Detect which cell encompasses the target text, then output its [x, y] center coordinate. 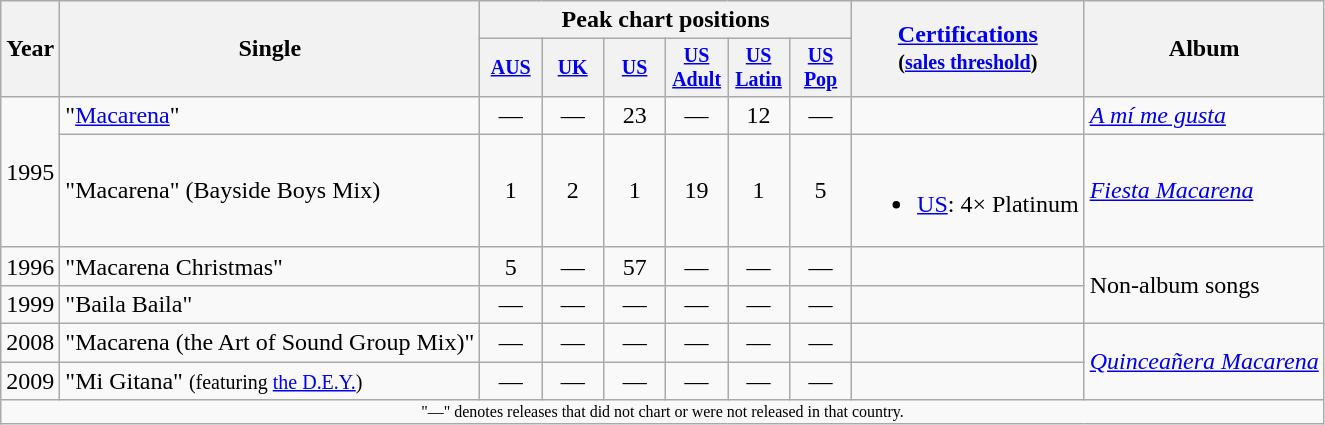
Album [1204, 49]
Single [270, 49]
Certifications(sales threshold) [968, 49]
US Adult [697, 68]
UK [573, 68]
23 [635, 115]
12 [759, 115]
2008 [30, 343]
Fiesta Macarena [1204, 190]
Quinceañera Macarena [1204, 362]
2 [573, 190]
Non-album songs [1204, 285]
"—" denotes releases that did not chart or were not released in that country. [663, 412]
"Mi Gitana" (featuring the D.E.Y.) [270, 381]
US [635, 68]
1995 [30, 172]
2009 [30, 381]
"Macarena" (Bayside Boys Mix) [270, 190]
19 [697, 190]
"Macarena Christmas" [270, 266]
US Latin [759, 68]
Peak chart positions [666, 20]
US Pop [821, 68]
"Macarena" [270, 115]
1999 [30, 304]
A mí me gusta [1204, 115]
1996 [30, 266]
"Macarena (the Art of Sound Group Mix)" [270, 343]
AUS [511, 68]
Year [30, 49]
US: 4× Platinum [968, 190]
"Baila Baila" [270, 304]
57 [635, 266]
